Provide the [X, Y] coordinate of the cell's center where the given text is located.  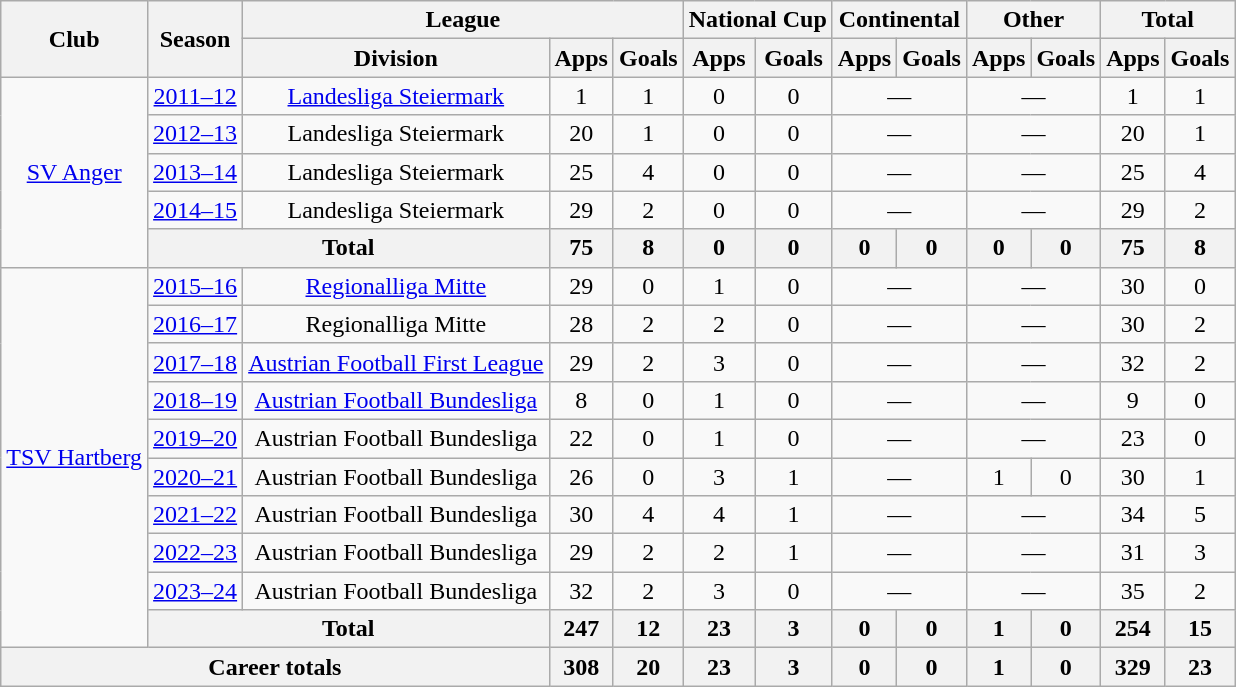
2020–21 [196, 477]
2014–15 [196, 210]
2013–14 [196, 172]
2022–23 [196, 553]
Career totals [275, 667]
26 [581, 477]
329 [1133, 667]
22 [581, 438]
Other [1033, 20]
2021–22 [196, 515]
31 [1133, 553]
2015–16 [196, 286]
2016–17 [196, 324]
15 [1200, 629]
2017–18 [196, 362]
5 [1200, 515]
12 [648, 629]
9 [1133, 400]
Club [74, 39]
2019–20 [196, 438]
2018–19 [196, 400]
TSV Hartberg [74, 458]
National Cup [758, 20]
247 [581, 629]
2011–12 [196, 96]
34 [1133, 515]
35 [1133, 591]
28 [581, 324]
League [464, 20]
Division [396, 58]
2023–24 [196, 591]
Austrian Football First League [396, 362]
2012–13 [196, 134]
Season [196, 39]
SV Anger [74, 172]
Continental [899, 20]
308 [581, 667]
254 [1133, 629]
